Search for the cell housing the specified text and yield its (x, y) center coordinate. 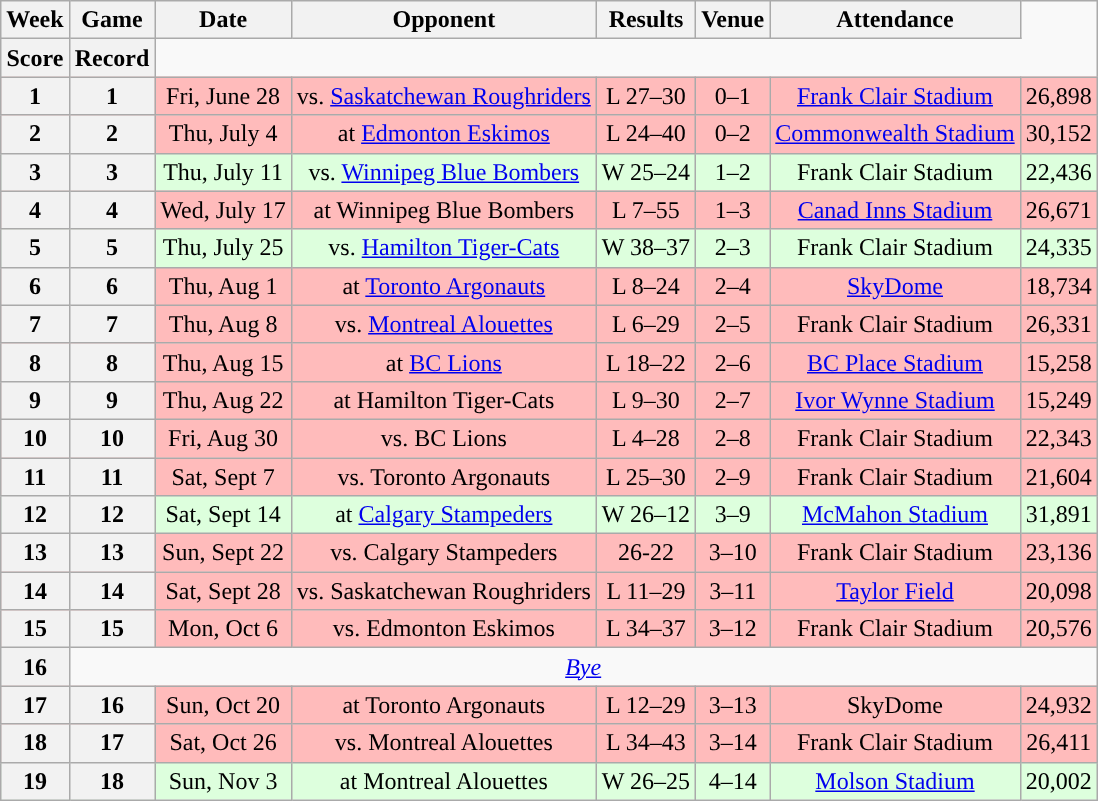
vs. Edmonton Eskimos (444, 629)
3–10 (733, 553)
2–3 (733, 248)
Week (35, 20)
15,258 (1058, 362)
at Montreal Alouettes (444, 781)
23,136 (1058, 553)
at Edmonton Eskimos (444, 134)
26,898 (1058, 96)
Venue (733, 20)
2–5 (733, 324)
Thu, July 11 (223, 172)
Results (646, 20)
Score (35, 58)
W 26–25 (646, 781)
Thu, July 25 (223, 248)
Sat, Sept 7 (223, 477)
Taylor Field (895, 591)
Fri, Aug 30 (223, 438)
vs. Toronto Argonauts (444, 477)
19 (35, 781)
20,002 (1058, 781)
26-22 (646, 553)
26,671 (1058, 210)
L 7–55 (646, 210)
L 12–29 (646, 705)
Sat, Oct 26 (223, 743)
BC Place Stadium (895, 362)
31,891 (1058, 515)
0–2 (733, 134)
26,411 (1058, 743)
McMahon Stadium (895, 515)
Ivor Wynne Stadium (895, 400)
0–1 (733, 96)
2–9 (733, 477)
22,343 (1058, 438)
2–8 (733, 438)
24,932 (1058, 705)
4–14 (733, 781)
vs. Calgary Stampeders (444, 553)
vs. Hamilton Tiger-Cats (444, 248)
Date (223, 20)
Wed, July 17 (223, 210)
Thu, Aug 22 (223, 400)
Mon, Oct 6 (223, 629)
30,152 (1058, 134)
W 26–12 (646, 515)
22,436 (1058, 172)
Game (112, 20)
at BC Lions (444, 362)
Opponent (444, 20)
26,331 (1058, 324)
at Calgary Stampeders (444, 515)
W 25–24 (646, 172)
vs. Winnipeg Blue Bombers (444, 172)
L 11–29 (646, 591)
Sat, Sept 14 (223, 515)
3–11 (733, 591)
Sat, Sept 28 (223, 591)
L 4–28 (646, 438)
3–12 (733, 629)
Thu, July 4 (223, 134)
L 8–24 (646, 286)
20,576 (1058, 629)
Sun, Sept 22 (223, 553)
3–13 (733, 705)
Sun, Oct 20 (223, 705)
Thu, Aug 1 (223, 286)
Thu, Aug 15 (223, 362)
Sun, Nov 3 (223, 781)
20,098 (1058, 591)
L 6–29 (646, 324)
1–2 (733, 172)
3–9 (733, 515)
Record (112, 58)
at Winnipeg Blue Bombers (444, 210)
Fri, June 28 (223, 96)
1–3 (733, 210)
18,734 (1058, 286)
2–6 (733, 362)
L 34–43 (646, 743)
Bye (583, 667)
L 27–30 (646, 96)
at Hamilton Tiger-Cats (444, 400)
24,335 (1058, 248)
vs. BC Lions (444, 438)
15,249 (1058, 400)
Attendance (895, 20)
Commonwealth Stadium (895, 134)
L 24–40 (646, 134)
L 25–30 (646, 477)
W 38–37 (646, 248)
2–7 (733, 400)
Canad Inns Stadium (895, 210)
L 34–37 (646, 629)
L 9–30 (646, 400)
L 18–22 (646, 362)
3–14 (733, 743)
21,604 (1058, 477)
Thu, Aug 8 (223, 324)
Molson Stadium (895, 781)
2–4 (733, 286)
